Extract the (x, y) coordinate from the center of the cell holding the provided text.  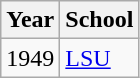
1949 (30, 58)
Year (30, 20)
LSU (100, 58)
School (100, 20)
